Search for the cell housing the specified text and yield its (X, Y) center coordinate. 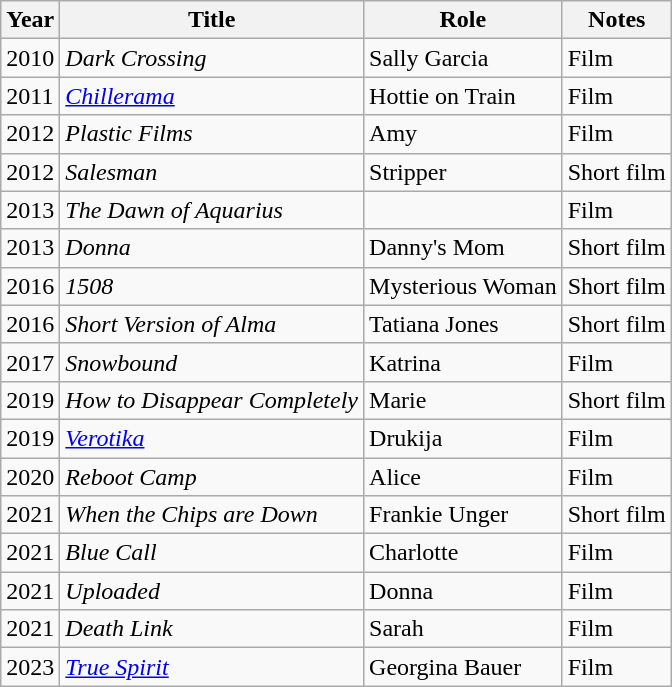
Year (30, 20)
1508 (212, 286)
Katrina (464, 362)
Short Version of Alma (212, 324)
Charlotte (464, 553)
Hottie on Train (464, 96)
Plastic Films (212, 134)
Uploaded (212, 591)
Marie (464, 400)
Sally Garcia (464, 58)
Drukija (464, 438)
Danny's Mom (464, 248)
Dark Crossing (212, 58)
2011 (30, 96)
Death Link (212, 629)
True Spirit (212, 667)
Tatiana Jones (464, 324)
2017 (30, 362)
Frankie Unger (464, 515)
Reboot Camp (212, 477)
2020 (30, 477)
Amy (464, 134)
Verotika (212, 438)
2023 (30, 667)
Alice (464, 477)
Salesman (212, 172)
The Dawn of Aquarius (212, 210)
Sarah (464, 629)
Notes (616, 20)
Blue Call (212, 553)
Mysterious Woman (464, 286)
When the Chips are Down (212, 515)
Role (464, 20)
2010 (30, 58)
Stripper (464, 172)
How to Disappear Completely (212, 400)
Snowbound (212, 362)
Chillerama (212, 96)
Georgina Bauer (464, 667)
Title (212, 20)
